For the text-containing cell, return its midpoint in (x, y) coordinate format. 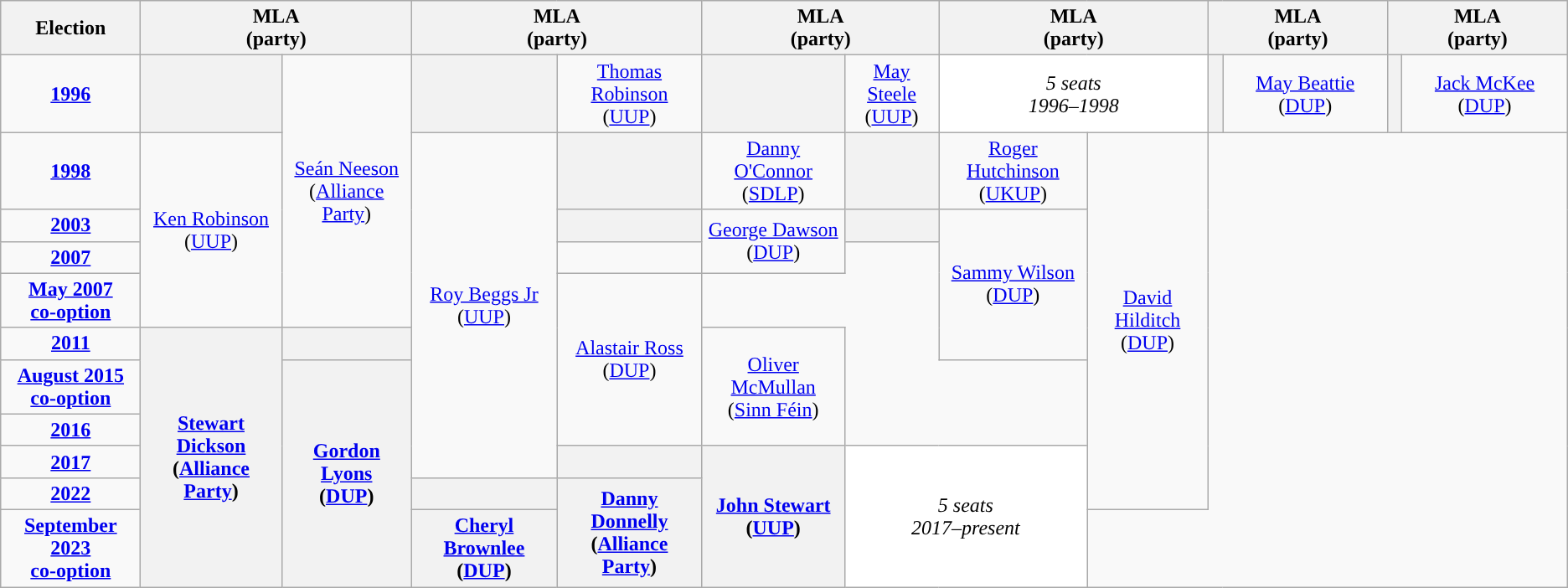
2003 (70, 225)
David Hilditch(DUP) (1148, 322)
August 2015co-option (70, 387)
2016 (70, 430)
George Dawson(DUP) (773, 241)
May Steele(UUP) (891, 94)
Ken Robinson(UUP) (211, 230)
1998 (70, 171)
Jack McKee(DUP) (1484, 94)
5 seats2017–present (966, 516)
Alastair Ross(DUP) (629, 359)
Seán Neeson(Alliance Party) (347, 191)
2022 (70, 493)
Thomas Robinson(UUP) (629, 94)
5 seats1996–1998 (1074, 94)
1996 (70, 94)
John Stewart(UUP) (773, 516)
Danny Donnelly(Alliance Party) (629, 532)
Election (70, 28)
2007 (70, 257)
Roger Hutchinson(UKUP) (1014, 171)
September 2023co-option (70, 548)
Stewart Dickson(Alliance Party) (211, 457)
Roy Beggs Jr(UUP) (484, 305)
May Beattie(DUP) (1305, 94)
Sammy Wilson(DUP) (1014, 285)
Cheryl Brownlee(DUP) (484, 548)
Danny O'Connor(SDLP) (773, 171)
2017 (70, 462)
2011 (70, 343)
Oliver McMullan(Sinn Féin) (773, 387)
Gordon Lyons(DUP) (347, 472)
May 2007co-option (70, 300)
